Extract the (x, y) coordinate from the center of the cell holding the provided text.  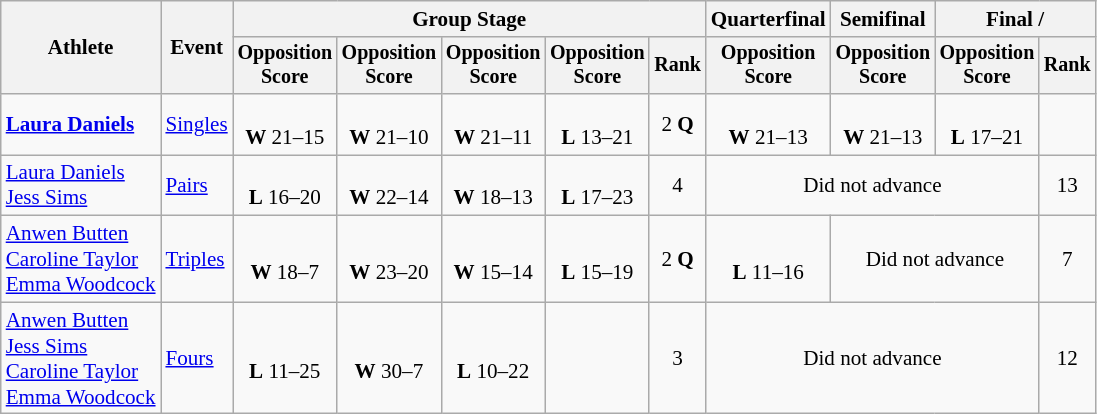
L 11–16 (768, 259)
12 (1067, 358)
Laura Daniels (81, 124)
Event (196, 48)
3 (677, 358)
L 17–23 (597, 186)
L 13–21 (597, 124)
7 (1067, 259)
W 22–14 (389, 186)
W 21–15 (285, 124)
4 (677, 186)
Triples (196, 259)
L 11–25 (285, 358)
L 10–22 (493, 358)
W 23–20 (389, 259)
L 15–19 (597, 259)
W 15–14 (493, 259)
W 21–10 (389, 124)
W 18–7 (285, 259)
Final / (1015, 18)
Anwen ButtenJess SimsCaroline TaylorEmma Woodcock (81, 358)
L 17–21 (987, 124)
W 21–11 (493, 124)
Anwen ButtenCaroline TaylorEmma Woodcock (81, 259)
Fours (196, 358)
Quarterfinal (768, 18)
Laura DanielsJess Sims (81, 186)
W 30–7 (389, 358)
Group Stage (470, 18)
13 (1067, 186)
L 16–20 (285, 186)
Pairs (196, 186)
W 18–13 (493, 186)
Athlete (81, 48)
Semifinal (883, 18)
Singles (196, 124)
